Scan for the cell matching the given text and deliver its (x, y) coordinate at center. 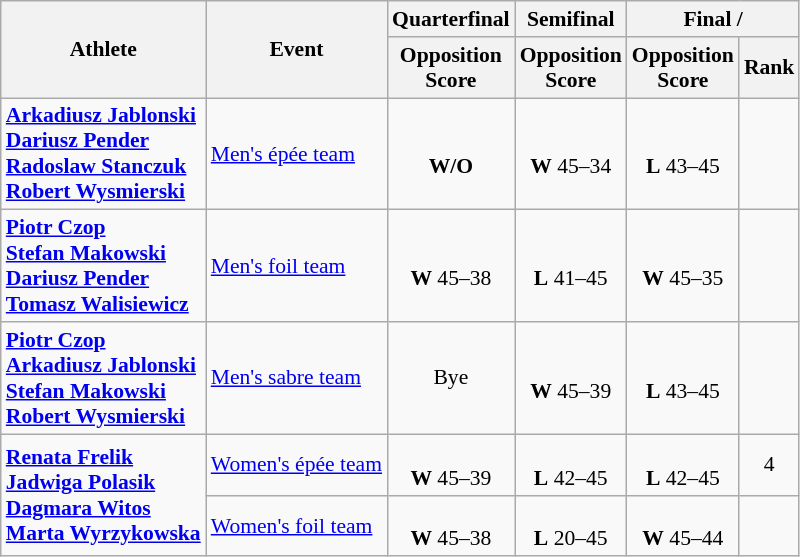
Bye (451, 378)
Event (296, 50)
4 (770, 464)
W 45–34 (571, 154)
Arkadiusz Jablonski Dariusz Pender Radoslaw Stanczuk Robert Wysmierski (104, 154)
Rank (770, 68)
L 41–45 (571, 266)
Men's sabre team (296, 378)
Piotr Czop Stefan Makowski Dariusz Pender Tomasz Walisiewicz (104, 266)
Women's foil team (296, 526)
Men's épée team (296, 154)
Men's foil team (296, 266)
Women's épée team (296, 464)
W 45–44 (683, 526)
W/O (451, 154)
Renata Frelik Jadwiga Polasik Dagmara Witos Marta Wyrzykowska (104, 495)
L 20–45 (571, 526)
Final / (714, 19)
Athlete (104, 50)
W 45–35 (683, 266)
Piotr Czop Arkadiusz Jablonski Stefan Makowski Robert Wysmierski (104, 378)
Quarterfinal (451, 19)
Semifinal (571, 19)
